Pinpoint the cell where the given text exists, returning its (x, y) midpoint coordinate. 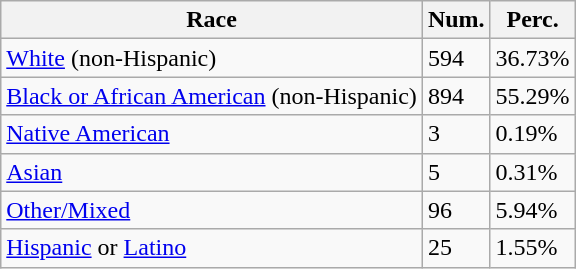
Asian (212, 172)
25 (456, 248)
Other/Mixed (212, 210)
594 (456, 58)
5 (456, 172)
Native American (212, 134)
3 (456, 134)
1.55% (532, 248)
Perc. (532, 20)
Hispanic or Latino (212, 248)
White (non-Hispanic) (212, 58)
55.29% (532, 96)
96 (456, 210)
Black or African American (non-Hispanic) (212, 96)
0.19% (532, 134)
Num. (456, 20)
894 (456, 96)
Race (212, 20)
0.31% (532, 172)
5.94% (532, 210)
36.73% (532, 58)
